Determine the (X, Y) coordinate at the center of the cell enclosing the given text.  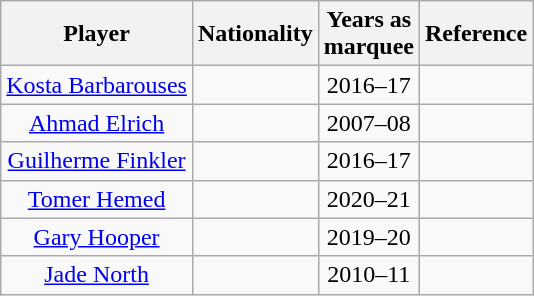
Ahmad Elrich (97, 123)
Player (97, 34)
2020–21 (368, 199)
Gary Hooper (97, 237)
2007–08 (368, 123)
Years as marquee (368, 34)
2019–20 (368, 237)
Reference (476, 34)
Nationality (255, 34)
Guilherme Finkler (97, 161)
Kosta Barbarouses (97, 85)
Tomer Hemed (97, 199)
Jade North (97, 275)
2010–11 (368, 275)
